Find where the given text appears and provide that cell's center as [x, y] coordinate. 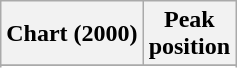
Peakposition [189, 34]
Chart (2000) [72, 34]
